Scan for the cell matching the given text and deliver its (x, y) coordinate at center. 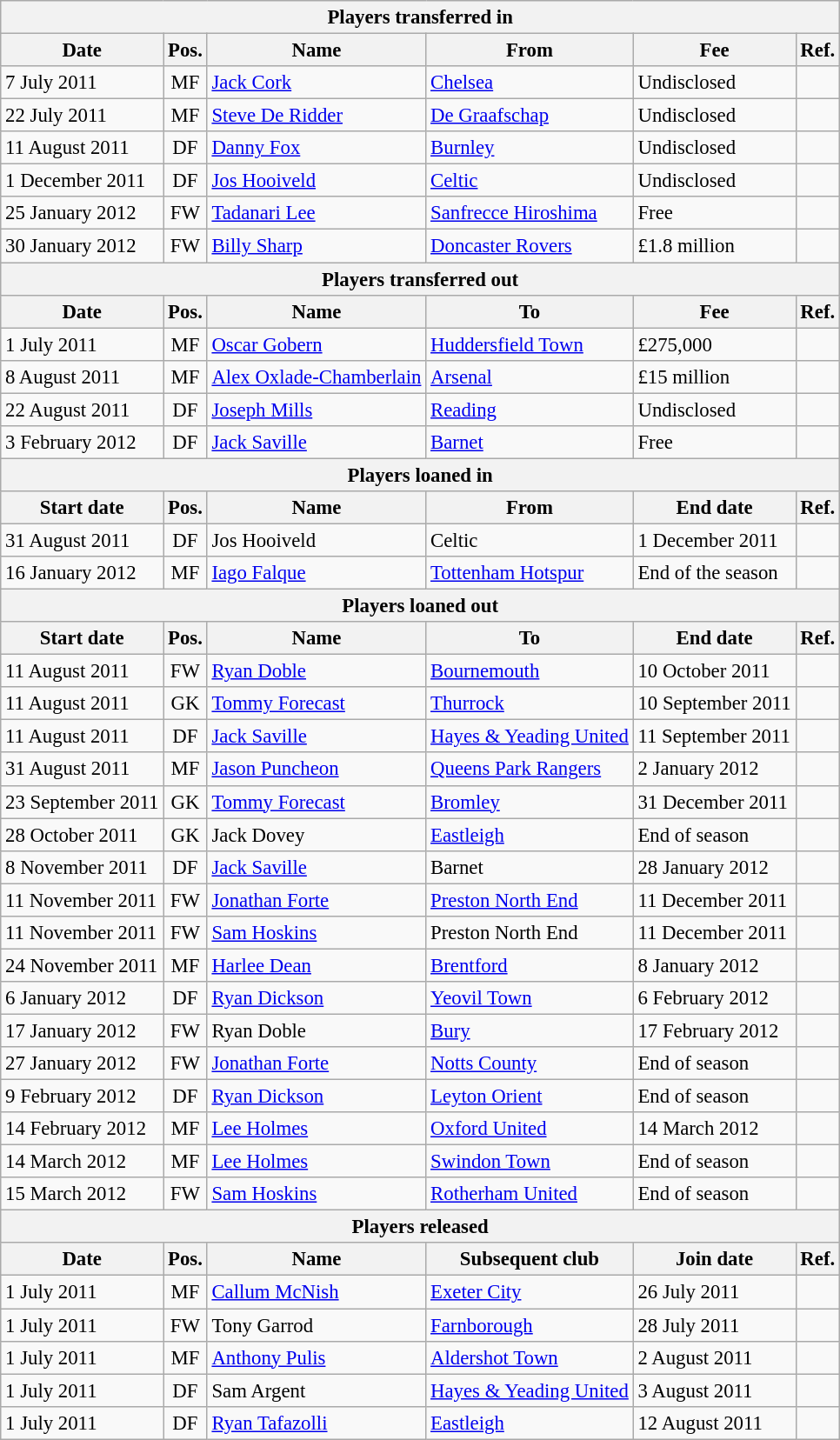
Arsenal (530, 377)
Doncaster Rovers (530, 246)
Tadanari Lee (317, 213)
Tony Garrod (317, 1325)
14 February 2012 (82, 1129)
17 February 2012 (715, 1030)
28 July 2011 (715, 1325)
£15 million (715, 377)
10 September 2011 (715, 703)
7 July 2011 (82, 83)
Reading (530, 410)
Billy Sharp (317, 246)
11 September 2011 (715, 737)
Bournemouth (530, 671)
10 October 2011 (715, 671)
22 July 2011 (82, 116)
Danny Fox (317, 148)
Chelsea (530, 83)
Notts County (530, 1063)
17 January 2012 (82, 1030)
3 February 2012 (82, 443)
£275,000 (715, 344)
Players loaned in (421, 475)
Anthony Pulis (317, 1357)
Exeter City (530, 1292)
Alex Oxlade-Chamberlain (317, 377)
Burnley (530, 148)
Tottenham Hotspur (530, 573)
24 November 2011 (82, 965)
27 January 2012 (82, 1063)
6 January 2012 (82, 998)
25 January 2012 (82, 213)
Yeovil Town (530, 998)
2 August 2011 (715, 1357)
30 January 2012 (82, 246)
Brentford (530, 965)
Callum McNish (317, 1292)
8 November 2011 (82, 867)
Subsequent club (530, 1260)
28 October 2011 (82, 835)
Joseph Mills (317, 410)
Bromley (530, 802)
26 July 2011 (715, 1292)
Iago Falque (317, 573)
Players transferred out (421, 279)
Jack Cork (317, 83)
12 August 2011 (715, 1423)
Players loaned out (421, 606)
Join date (715, 1260)
Sam Argent (317, 1390)
16 January 2012 (82, 573)
8 January 2012 (715, 965)
Sanfrecce Hiroshima (530, 213)
Leyton Orient (530, 1097)
Jack Dovey (317, 835)
2 January 2012 (715, 770)
8 August 2011 (82, 377)
Aldershot Town (530, 1357)
15 March 2012 (82, 1194)
Steve De Ridder (317, 116)
Oscar Gobern (317, 344)
6 February 2012 (715, 998)
End of the season (715, 573)
Players released (421, 1227)
Harlee Dean (317, 965)
Swindon Town (530, 1162)
Queens Park Rangers (530, 770)
31 December 2011 (715, 802)
De Graafschap (530, 116)
Farnborough (530, 1325)
22 August 2011 (82, 410)
Oxford United (530, 1129)
£1.8 million (715, 246)
Thurrock (530, 703)
Bury (530, 1030)
Huddersfield Town (530, 344)
9 February 2012 (82, 1097)
Ryan Tafazolli (317, 1423)
Rotherham United (530, 1194)
3 August 2011 (715, 1390)
23 September 2011 (82, 802)
28 January 2012 (715, 867)
Jason Puncheon (317, 770)
Players transferred in (421, 17)
